Scan for the cell matching the given text and deliver its [X, Y] coordinate at center. 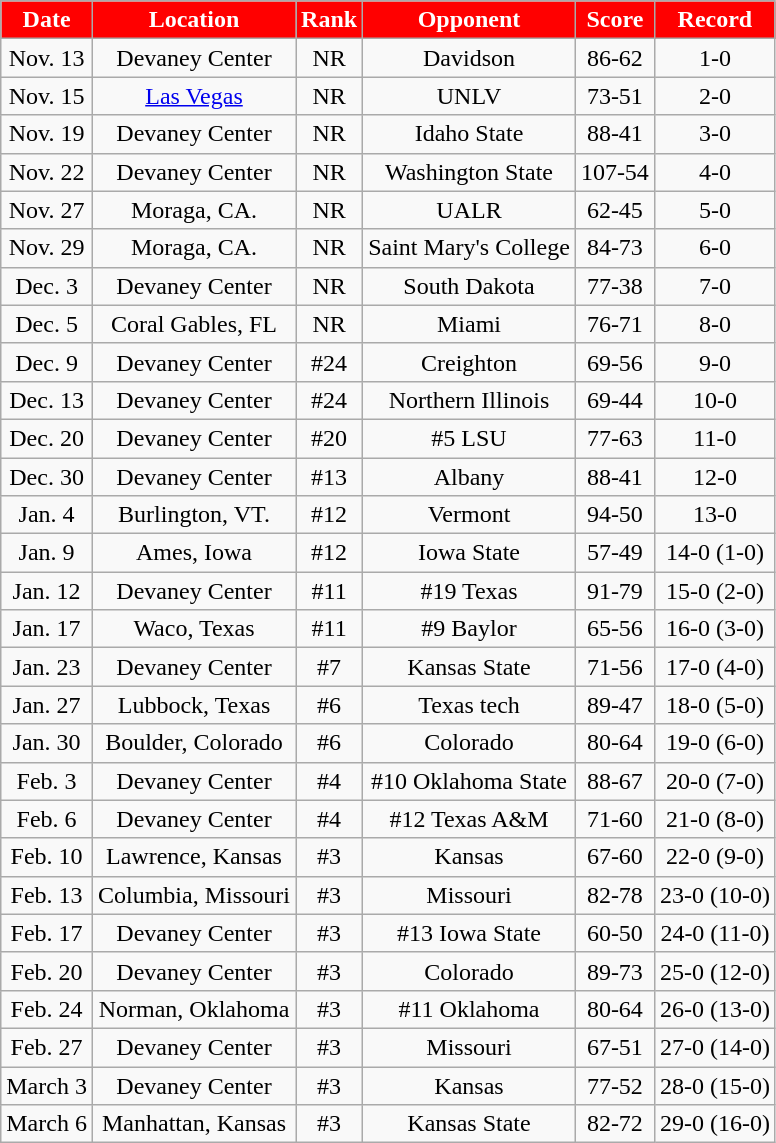
#9 Baylor [470, 629]
14-0 (1-0) [714, 553]
Feb. 3 [47, 781]
Davidson [470, 58]
15-0 (2-0) [714, 591]
March 6 [47, 1124]
#13 [330, 477]
20-0 (7-0) [714, 781]
69-56 [614, 362]
5-0 [714, 210]
Jan. 17 [47, 629]
Columbia, Missouri [194, 895]
62-45 [614, 210]
UNLV [470, 96]
Feb. 13 [47, 895]
Dec. 13 [47, 400]
Nov. 27 [47, 210]
67-60 [614, 857]
March 3 [47, 1085]
107-54 [614, 172]
18-0 (5-0) [714, 705]
22-0 (9-0) [714, 857]
69-44 [614, 400]
Nov. 29 [47, 248]
#7 [330, 667]
19-0 (6-0) [714, 743]
Saint Mary's College [470, 248]
3-0 [714, 134]
24-0 (11-0) [714, 933]
#11 Oklahoma [470, 1009]
8-0 [714, 324]
Vermont [470, 515]
21-0 (8-0) [714, 819]
UALR [470, 210]
94-50 [614, 515]
Northern Illinois [470, 400]
Ames, Iowa [194, 553]
76-71 [614, 324]
Lubbock, Texas [194, 705]
Record [714, 20]
Miami [470, 324]
57-49 [614, 553]
77-63 [614, 438]
73-51 [614, 96]
Opponent [470, 20]
29-0 (16-0) [714, 1124]
Jan. 30 [47, 743]
23-0 (10-0) [714, 895]
Jan. 12 [47, 591]
#19 Texas [470, 591]
77-52 [614, 1085]
Texas tech [470, 705]
Waco, Texas [194, 629]
65-56 [614, 629]
16-0 (3-0) [714, 629]
27-0 (14-0) [714, 1047]
#10 Oklahoma State [470, 781]
Iowa State [470, 553]
13-0 [714, 515]
Dec. 9 [47, 362]
91-79 [614, 591]
2-0 [714, 96]
Feb. 10 [47, 857]
Feb. 20 [47, 971]
1-0 [714, 58]
60-50 [614, 933]
Coral Gables, FL [194, 324]
Location [194, 20]
Dec. 3 [47, 286]
Feb. 27 [47, 1047]
Feb. 24 [47, 1009]
Albany [470, 477]
26-0 (13-0) [714, 1009]
82-78 [614, 895]
Lawrence, Kansas [194, 857]
12-0 [714, 477]
28-0 (15-0) [714, 1085]
25-0 (12-0) [714, 971]
Las Vegas [194, 96]
89-73 [614, 971]
#5 LSU [470, 438]
Nov. 19 [47, 134]
6-0 [714, 248]
77-38 [614, 286]
Burlington, VT. [194, 515]
Dec. 5 [47, 324]
11-0 [714, 438]
Jan. 4 [47, 515]
67-51 [614, 1047]
Jan. 9 [47, 553]
86-62 [614, 58]
Feb. 6 [47, 819]
Idaho State [470, 134]
Dec. 20 [47, 438]
4-0 [714, 172]
#13 Iowa State [470, 933]
Boulder, Colorado [194, 743]
Feb. 17 [47, 933]
Nov. 15 [47, 96]
Norman, Oklahoma [194, 1009]
Washington State [470, 172]
84-73 [614, 248]
Nov. 13 [47, 58]
71-56 [614, 667]
South Dakota [470, 286]
10-0 [714, 400]
Creighton [470, 362]
#20 [330, 438]
Manhattan, Kansas [194, 1124]
9-0 [714, 362]
Jan. 27 [47, 705]
Dec. 30 [47, 477]
Rank [330, 20]
Jan. 23 [47, 667]
89-47 [614, 705]
Nov. 22 [47, 172]
Date [47, 20]
17-0 (4-0) [714, 667]
88-67 [614, 781]
#12 Texas A&M [470, 819]
71-60 [614, 819]
Score [614, 20]
7-0 [714, 286]
82-72 [614, 1124]
